Provide the (X, Y) coordinate of the cell's center where the given text is located.  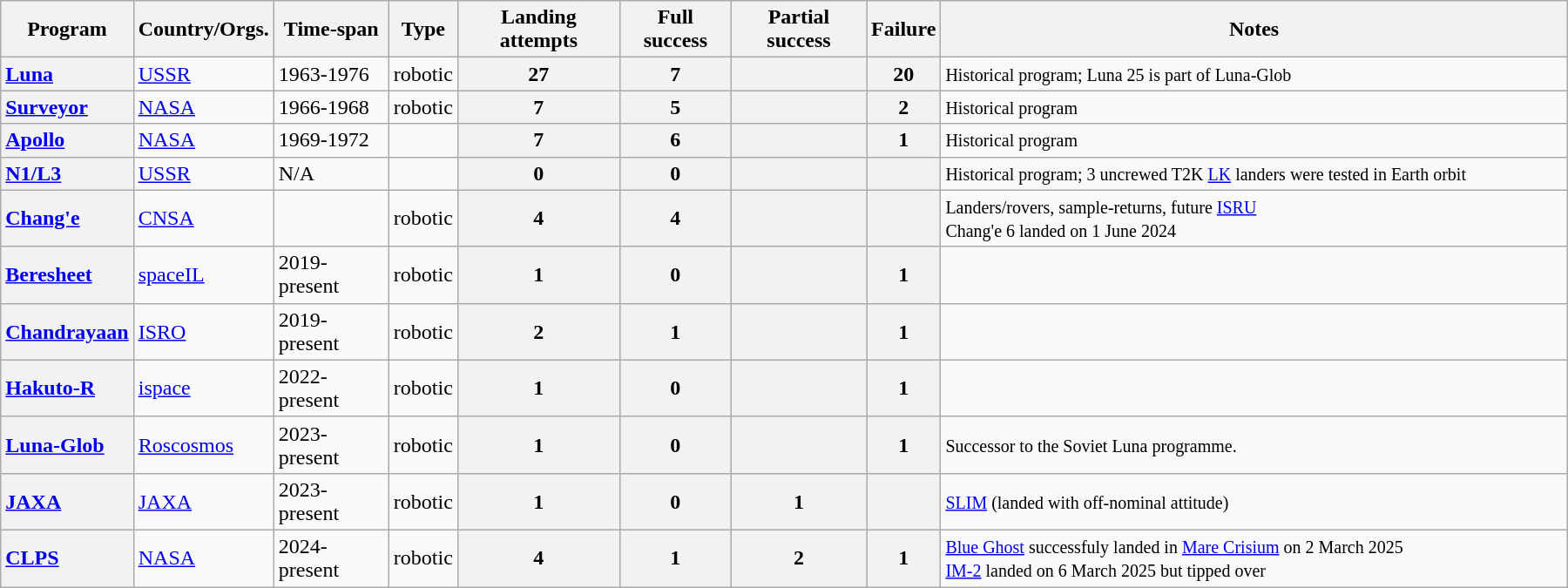
Landing attempts (538, 30)
CLPS (67, 558)
27 (538, 74)
Landers/rovers, sample-returns, future ISRUChang'e 6 landed on 1 June 2024 (1254, 218)
Partial success (798, 30)
Beresheet (67, 275)
Roscosmos (204, 444)
N1/L3 (67, 173)
ispace (204, 389)
Notes (1254, 30)
spaceIL (204, 275)
Time-span (331, 30)
Successor to the Soviet Luna programme. (1254, 444)
1966-1968 (331, 107)
Historical program; 3 uncrewed T2K LK landers were tested in Earth orbit (1254, 173)
N/A (331, 173)
1963-1976 (331, 74)
20 (904, 74)
2022-present (331, 389)
Historical program; Luna 25 is part of Luna-Glob (1254, 74)
5 (675, 107)
SLIM (landed with off-nominal attitude) (1254, 502)
Luna-Glob (67, 444)
Luna (67, 74)
Blue Ghost successfuly landed in Mare Crisium on 2 March 2025IM-2 landed on 6 March 2025 but tipped over (1254, 558)
Type (423, 30)
ISRO (204, 331)
6 (675, 140)
CNSA (204, 218)
Country/Orgs. (204, 30)
1969-1972 (331, 140)
Failure (904, 30)
Chandrayaan (67, 331)
Program (67, 30)
Apollo (67, 140)
Surveyor (67, 107)
2024-present (331, 558)
Hakuto-R (67, 389)
Full success (675, 30)
Chang'e (67, 218)
